Detect which cell encompasses the target text, then output its (X, Y) center coordinate. 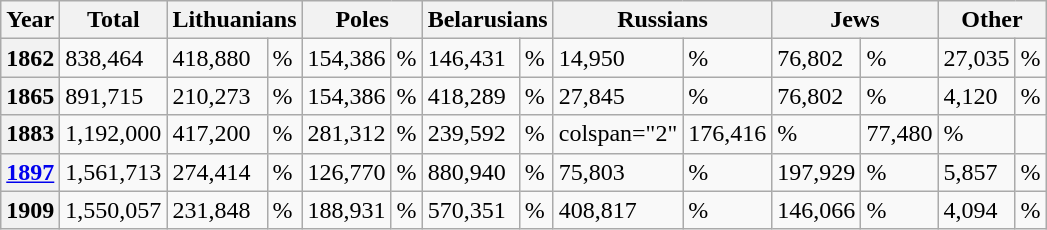
Poles (362, 20)
880,940 (470, 172)
75,803 (618, 172)
1897 (30, 172)
4,120 (976, 96)
231,848 (217, 210)
Jews (855, 20)
418,289 (470, 96)
891,715 (114, 96)
570,351 (470, 210)
1865 (30, 96)
239,592 (470, 134)
4,094 (976, 210)
1909 (30, 210)
417,200 (217, 134)
418,880 (217, 58)
146,431 (470, 58)
188,931 (346, 210)
1,550,057 (114, 210)
14,950 (618, 58)
210,273 (217, 96)
408,817 (618, 210)
274,414 (217, 172)
Other (992, 20)
176,416 (728, 134)
Russians (662, 20)
1,192,000 (114, 134)
Belarusians (488, 20)
Year (30, 20)
146,066 (816, 210)
colspan="2" (618, 134)
5,857 (976, 172)
27,035 (976, 58)
281,312 (346, 134)
197,929 (816, 172)
Total (114, 20)
77,480 (900, 134)
1,561,713 (114, 172)
Lithuanians (234, 20)
126,770 (346, 172)
838,464 (114, 58)
1862 (30, 58)
1883 (30, 134)
27,845 (618, 96)
